Capture the cell that displays the provided text and extract its (x, y) central coordinate. 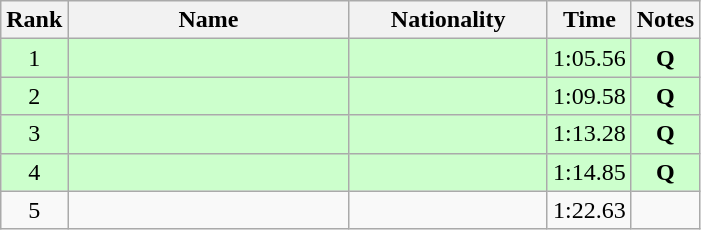
Rank (34, 20)
4 (34, 172)
Nationality (448, 20)
Notes (665, 20)
1 (34, 58)
2 (34, 96)
1:22.63 (589, 210)
Name (208, 20)
1:09.58 (589, 96)
3 (34, 134)
1:05.56 (589, 58)
5 (34, 210)
1:13.28 (589, 134)
1:14.85 (589, 172)
Time (589, 20)
